Provide the (x, y) coordinate of the cell's center where the given text is located.  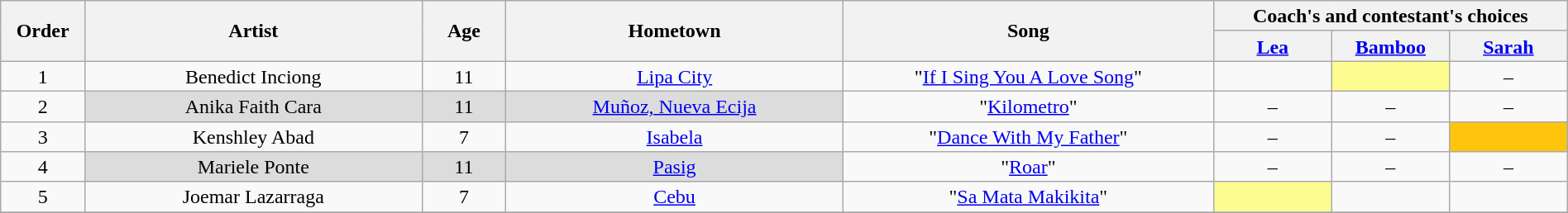
Kenshley Abad (253, 137)
2 (43, 106)
"Sa Mata Makikita" (1028, 196)
5 (43, 196)
3 (43, 137)
Sarah (1508, 46)
Hometown (675, 31)
4 (43, 167)
Muñoz, Nueva Ecija (675, 106)
Coach's and contestant's choices (1390, 17)
"Roar" (1028, 167)
Artist (253, 31)
Benedict Inciong (253, 76)
Cebu (675, 196)
Isabela (675, 137)
Lipa City (675, 76)
Mariele Ponte (253, 167)
Lea (1272, 46)
"Kilometro" (1028, 106)
Anika Faith Cara (253, 106)
Bamboo (1391, 46)
1 (43, 76)
Order (43, 31)
"Dance With My Father" (1028, 137)
Joemar Lazarraga (253, 196)
Pasig (675, 167)
Song (1028, 31)
"If I Sing You A Love Song" (1028, 76)
Age (464, 31)
